Return (X, Y) of the center of cell containing provided text 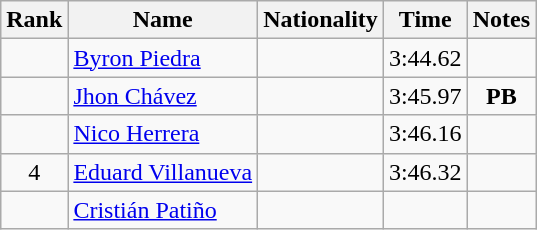
Nationality (321, 20)
3:44.62 (425, 58)
Time (425, 20)
Nico Herrera (163, 134)
Rank (34, 20)
3:45.97 (425, 96)
Name (163, 20)
Notes (501, 20)
Jhon Chávez (163, 96)
3:46.16 (425, 134)
Cristián Patiño (163, 210)
Eduard Villanueva (163, 172)
4 (34, 172)
3:46.32 (425, 172)
PB (501, 96)
Byron Piedra (163, 58)
